Determine the (X, Y) coordinate at the center of the cell enclosing the given text.  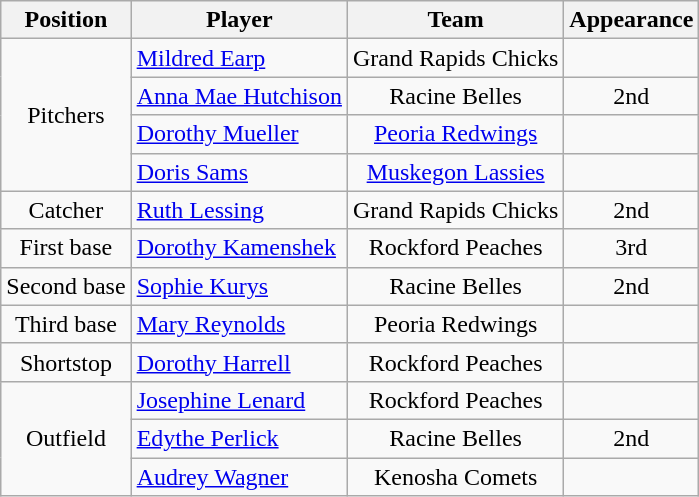
Ruth Lessing (239, 210)
Dorothy Harrell (239, 362)
Dorothy Kamenshek (239, 248)
Third base (66, 324)
Dorothy Mueller (239, 134)
Doris Sams (239, 172)
Edythe Perlick (239, 438)
Anna Mae Hutchison (239, 96)
Position (66, 20)
Audrey Wagner (239, 477)
First base (66, 248)
Sophie Kurys (239, 286)
Mildred Earp (239, 58)
Josephine Lenard (239, 400)
Player (239, 20)
Muskegon Lassies (455, 172)
3rd (632, 248)
Second base (66, 286)
Shortstop (66, 362)
Team (455, 20)
Mary Reynolds (239, 324)
Catcher (66, 210)
Pitchers (66, 115)
Outfield (66, 438)
Kenosha Comets (455, 477)
Appearance (632, 20)
